Find where the given text appears and provide that cell's center as (x, y) coordinate. 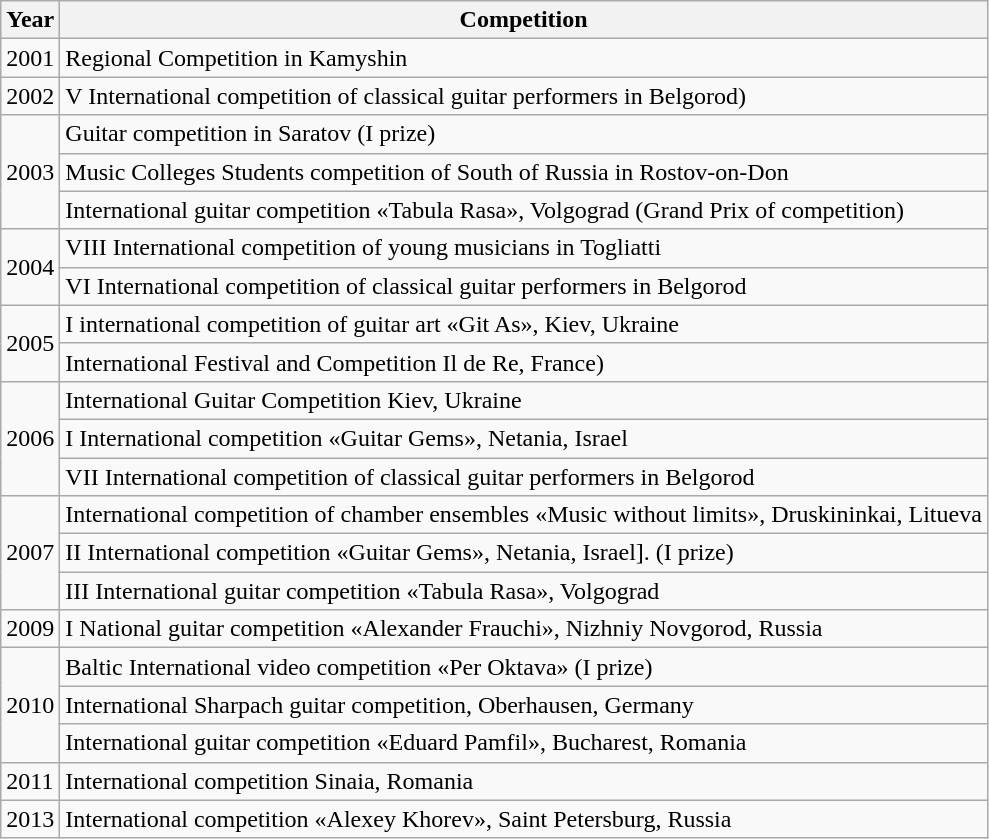
International competition Sinaia, Romania (524, 781)
International Festival and Competition Il de Re, France) (524, 362)
International guitar competition «Tabula Rasa», Volgograd (Grand Prix of competition) (524, 210)
2006 (30, 438)
Guitar competition in Saratov (I prize) (524, 134)
2005 (30, 343)
International competition of chamber ensembles «Music without limits», Druskininkai, Litueva (524, 515)
Baltic International video competition «Per Oktava» (I prize) (524, 667)
2001 (30, 58)
2007 (30, 553)
VI International competition of classical guitar performers in Belgorod (524, 286)
International Sharpach guitar competition, Oberhausen, Germany (524, 705)
I international competition of guitar art «Git As», Kiev, Ukraine (524, 324)
Music Colleges Students competition of South of Russia in Rostov-on-Don (524, 172)
VII International competition of classical guitar performers in Belgorod (524, 477)
International competition «Alexey Khorev», Saint Petersburg, Russia (524, 819)
2009 (30, 629)
International Guitar Competition Kiev, Ukraine (524, 400)
V International competition of classical guitar performers in Belgorod) (524, 96)
2004 (30, 267)
I National guitar competition «Alexander Frauchi», Nizhniy Novgorod, Russia (524, 629)
VIII International competition of young musicians in Togliatti (524, 248)
Year (30, 20)
II International competition «Guitar Gems», Netania, Israel]. (I prize) (524, 553)
III International guitar competition «Tabula Rasa», Volgograd (524, 591)
Competition (524, 20)
2013 (30, 819)
2002 (30, 96)
2010 (30, 705)
2011 (30, 781)
Regional Competition in Kamyshin (524, 58)
2003 (30, 172)
International guitar competition «Eduard Pamfil», Bucharest, Romania (524, 743)
I International competition «Guitar Gems», Netania, Israel (524, 438)
